Find where the given text appears and provide that cell's center as (x, y) coordinate. 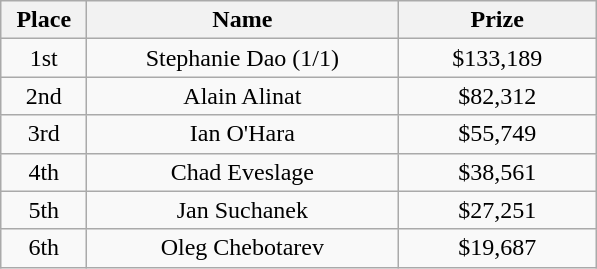
$82,312 (498, 96)
Stephanie Dao (1/1) (242, 58)
Prize (498, 20)
4th (44, 172)
6th (44, 248)
Oleg Chebotarev (242, 248)
Jan Suchanek (242, 210)
Ian O'Hara (242, 134)
1st (44, 58)
5th (44, 210)
Chad Eveslage (242, 172)
Alain Alinat (242, 96)
$38,561 (498, 172)
$55,749 (498, 134)
Name (242, 20)
$27,251 (498, 210)
Place (44, 20)
3rd (44, 134)
$133,189 (498, 58)
$19,687 (498, 248)
2nd (44, 96)
